Scan for the cell matching the given text and deliver its [X, Y] coordinate at center. 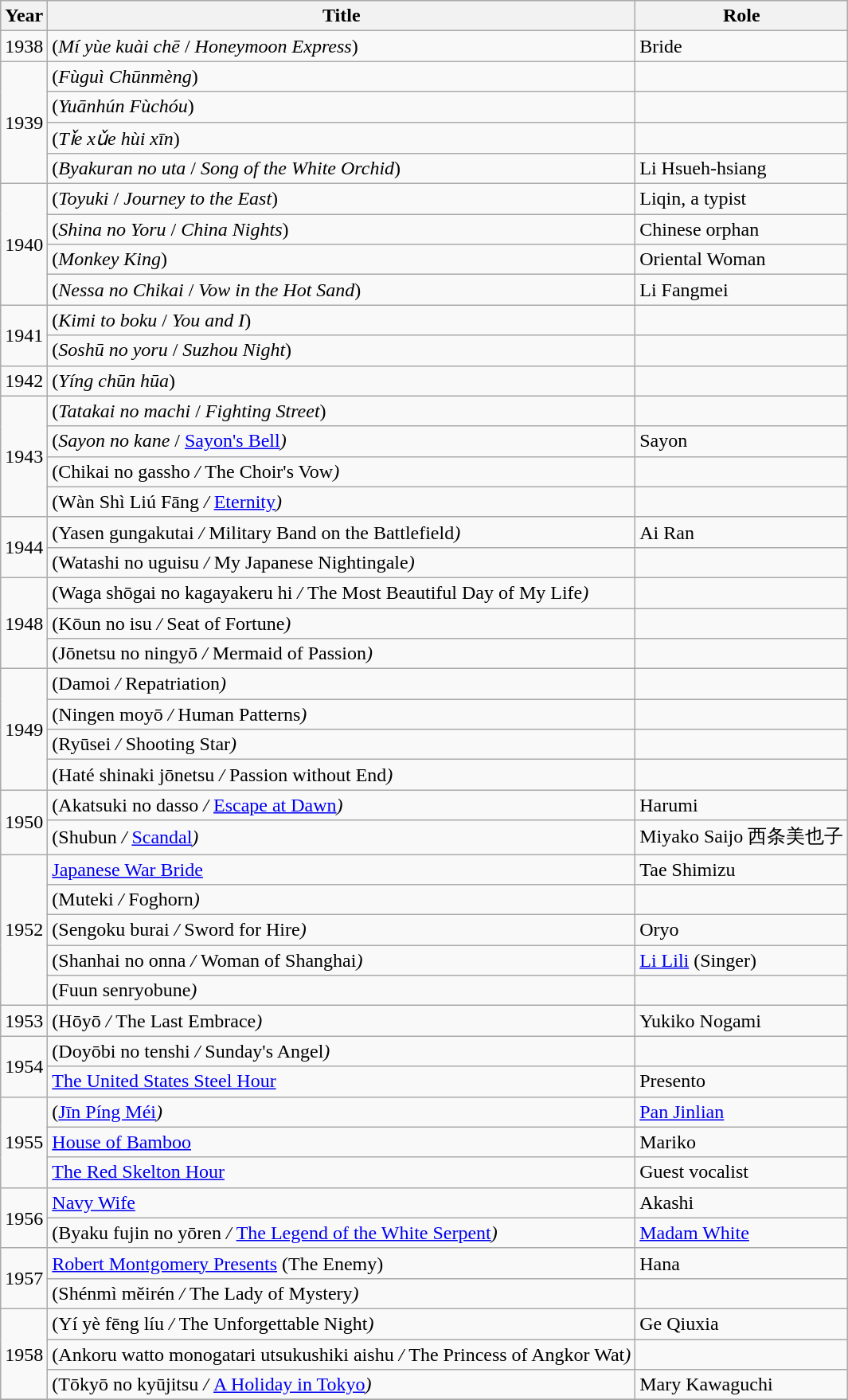
(Hōyō / The Last Embrace) [342, 1021]
(Jōnetsu no ningyō / Mermaid of Passion) [342, 654]
(Damoi / Repatriation) [342, 684]
(Haté shinaki jōnetsu / Passion without End) [342, 775]
Presento [742, 1081]
(Fùguì Chūnmèng) [342, 76]
(Tatakai no machi / Fighting Street) [342, 411]
(Yí yè fēng líu / The Unforgettable Night) [342, 1324]
(Shénmì měirén / The Lady of Mystery) [342, 1293]
1943 [24, 456]
1948 [24, 623]
(Shubun / Scandal) [342, 838]
(Muteki / Foghorn) [342, 900]
(Shanhai no onna / Woman of Shanghai) [342, 960]
Tae Shimizu [742, 869]
Pan Jinlian [742, 1112]
The Red Skelton Hour [342, 1172]
Oryo [742, 930]
(Kimi to boku / You and I) [342, 320]
(Sayon no kane / Sayon's Bell) [342, 441]
Chinese orphan [742, 229]
Sayon [742, 441]
1940 [24, 244]
(Yuānhún Fùchóu) [342, 107]
(Tǐe xǔe hùi xīn) [342, 138]
1955 [24, 1142]
Akashi [742, 1203]
(Soshū no yoru / Suzhou Night) [342, 350]
Yukiko Nogami [742, 1021]
1953 [24, 1021]
Ge Qiuxia [742, 1324]
The United States Steel Hour [342, 1081]
Title [342, 16]
1938 [24, 46]
Role [742, 16]
Li Lili (Singer) [742, 960]
(Waga shōgai no kagayakeru hi / The Most Beautiful Day of My Life) [342, 592]
Hana [742, 1263]
(Byakuran no uta / Song of the White Orchid) [342, 169]
Bride [742, 46]
Navy Wife [342, 1203]
(Ningen moyō / Human Patterns) [342, 714]
1950 [24, 822]
(Fuun senryobune) [342, 991]
Liqin, a typist [742, 199]
(Nessa no Chikai / Vow in the Hot Sand) [342, 290]
Year [24, 16]
Li Fangmei [742, 290]
1952 [24, 929]
Li Hsueh-hsiang [742, 169]
Harumi [742, 805]
Guest vocalist [742, 1172]
1957 [24, 1278]
1942 [24, 381]
Madam White [742, 1233]
(Wàn Shì Liú Fāng / Eternity) [342, 502]
Japanese War Bride [342, 869]
Mariko [742, 1142]
(Sengoku burai / Sword for Hire) [342, 930]
Robert Montgomery Presents (The Enemy) [342, 1263]
(Doyōbi no tenshi / Sunday's Angel) [342, 1051]
Oriental Woman [742, 260]
(Ankoru watto monogatari utsukushiki aishu / The Princess of Angkor Wat) [342, 1355]
(Byaku fujin no yōren / The Legend of the White Serpent) [342, 1233]
(Chikai no gassho / The Choir's Vow) [342, 471]
(Shina no Yoru / China Nights) [342, 229]
1944 [24, 547]
(Watashi no uguisu / My Japanese Nightingale) [342, 562]
(Jīn Píng Méi) [342, 1112]
Mary Kawaguchi [742, 1385]
1941 [24, 335]
(Tōkyō no kyūjitsu / A Holiday in Tokyo) [342, 1385]
(Yíng chūn hūa) [342, 381]
1956 [24, 1218]
(Monkey King) [342, 260]
(Akatsuki no dasso / Escape at Dawn) [342, 805]
1954 [24, 1066]
1949 [24, 729]
Miyako Saijo 西条美也子 [742, 838]
(Mí yùe kuài chē / Honeymoon Express) [342, 46]
Ai Ran [742, 532]
House of Bamboo [342, 1142]
(Yasen gungakutai / Military Band on the Battlefield) [342, 532]
(Toyuki / Journey to the East) [342, 199]
(Ryūsei / Shooting Star) [342, 745]
(Kōun no isu / Seat of Fortune) [342, 624]
1939 [24, 123]
1958 [24, 1354]
